Return the [x, y] coordinate for the center point of the cell that contains the specified text.  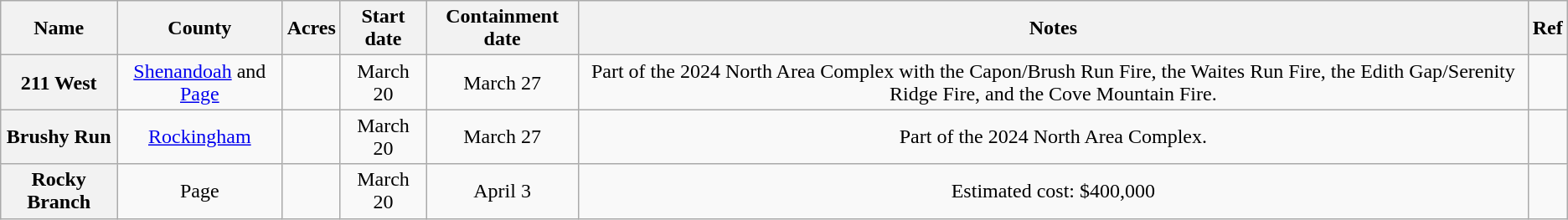
211 West [59, 82]
April 3 [503, 191]
Containment date [503, 28]
Estimated cost: $400,000 [1054, 191]
Acres [312, 28]
Start date [383, 28]
Rocky Branch [59, 191]
Rockingham [200, 137]
Notes [1054, 28]
Part of the 2024 North Area Complex. [1054, 137]
County [200, 28]
Shenandoah and Page [200, 82]
Brushy Run [59, 137]
Ref [1548, 28]
Name [59, 28]
Page [200, 191]
